Capture the cell that displays the provided text and extract its (x, y) central coordinate. 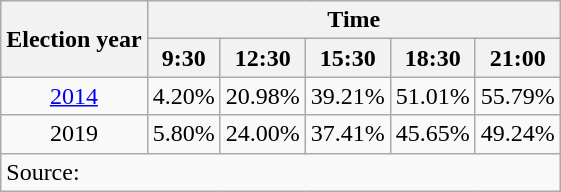
49.24% (518, 134)
4.20% (184, 96)
2014 (74, 96)
20.98% (262, 96)
55.79% (518, 96)
45.65% (432, 134)
2019 (74, 134)
15:30 (348, 58)
Time (354, 20)
Source: (281, 172)
18:30 (432, 58)
21:00 (518, 58)
5.80% (184, 134)
51.01% (432, 96)
39.21% (348, 96)
9:30 (184, 58)
Election year (74, 39)
12:30 (262, 58)
37.41% (348, 134)
24.00% (262, 134)
